Search for the cell housing the specified text and yield its (X, Y) center coordinate. 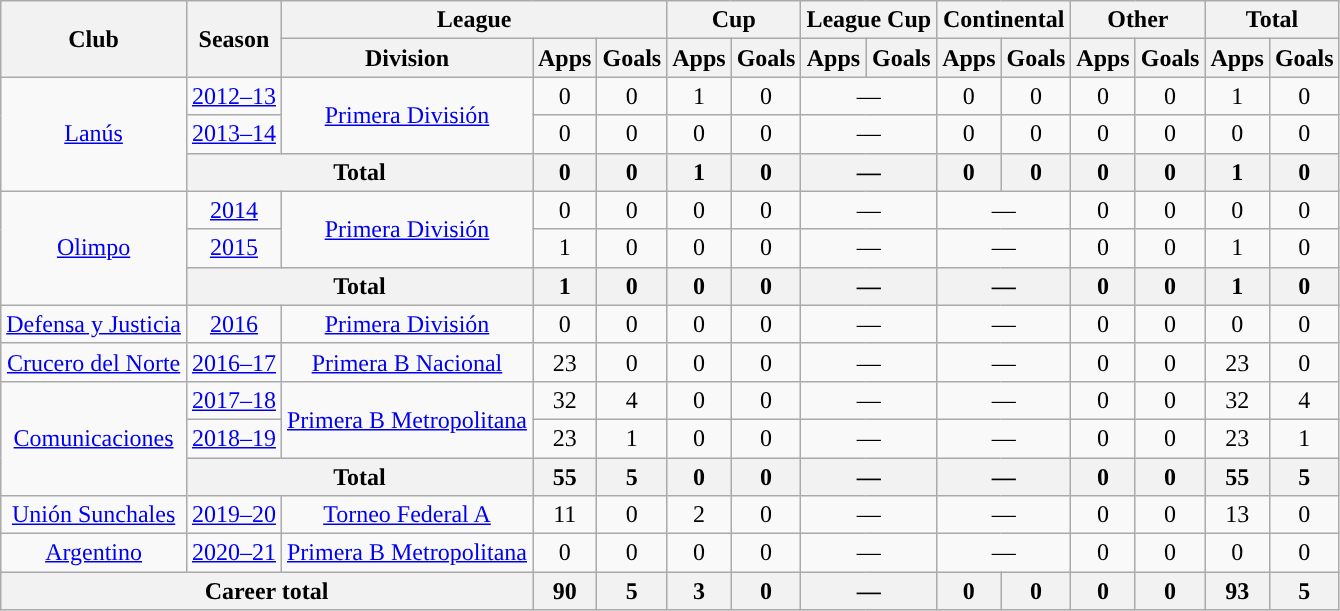
93 (1237, 591)
2016 (234, 324)
Argentino (94, 553)
2019–20 (234, 515)
Continental (1004, 20)
Comunicaciones (94, 438)
Career total (267, 591)
2 (699, 515)
League Cup (869, 20)
Torneo Federal A (406, 515)
Crucero del Norte (94, 362)
2017–18 (234, 400)
2018–19 (234, 438)
13 (1237, 515)
2015 (234, 248)
2016–17 (234, 362)
2014 (234, 210)
2012–13 (234, 96)
Division (406, 58)
Cup (734, 20)
Primera B Nacional (406, 362)
Lanús (94, 134)
Defensa y Justicia (94, 324)
Season (234, 39)
Club (94, 39)
Other (1138, 20)
90 (564, 591)
3 (699, 591)
2013–14 (234, 134)
Unión Sunchales (94, 515)
Olimpo (94, 248)
League (474, 20)
2020–21 (234, 553)
11 (564, 515)
